Extract the [x, y] coordinate from the center of the cell holding the provided text.  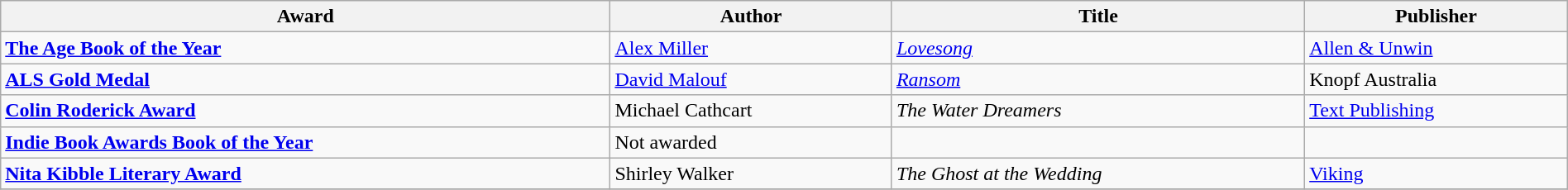
Allen & Unwin [1437, 48]
Publisher [1437, 17]
Knopf Australia [1437, 79]
Colin Roderick Award [306, 111]
Shirley Walker [751, 173]
Ransom [1098, 79]
ALS Gold Medal [306, 79]
Alex Miller [751, 48]
Viking [1437, 173]
Text Publishing [1437, 111]
The Ghost at the Wedding [1098, 173]
Lovesong [1098, 48]
The Water Dreamers [1098, 111]
Nita Kibble Literary Award [306, 173]
Indie Book Awards Book of the Year [306, 142]
The Age Book of the Year [306, 48]
Michael Cathcart [751, 111]
Author [751, 17]
David Malouf [751, 79]
Not awarded [751, 142]
Award [306, 17]
Title [1098, 17]
